Scan for the cell matching the given text and deliver its (x, y) coordinate at center. 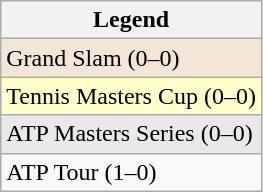
Grand Slam (0–0) (132, 58)
ATP Masters Series (0–0) (132, 134)
ATP Tour (1–0) (132, 172)
Tennis Masters Cup (0–0) (132, 96)
Legend (132, 20)
